Return the (X, Y) coordinate for the center point of the cell that contains the specified text.  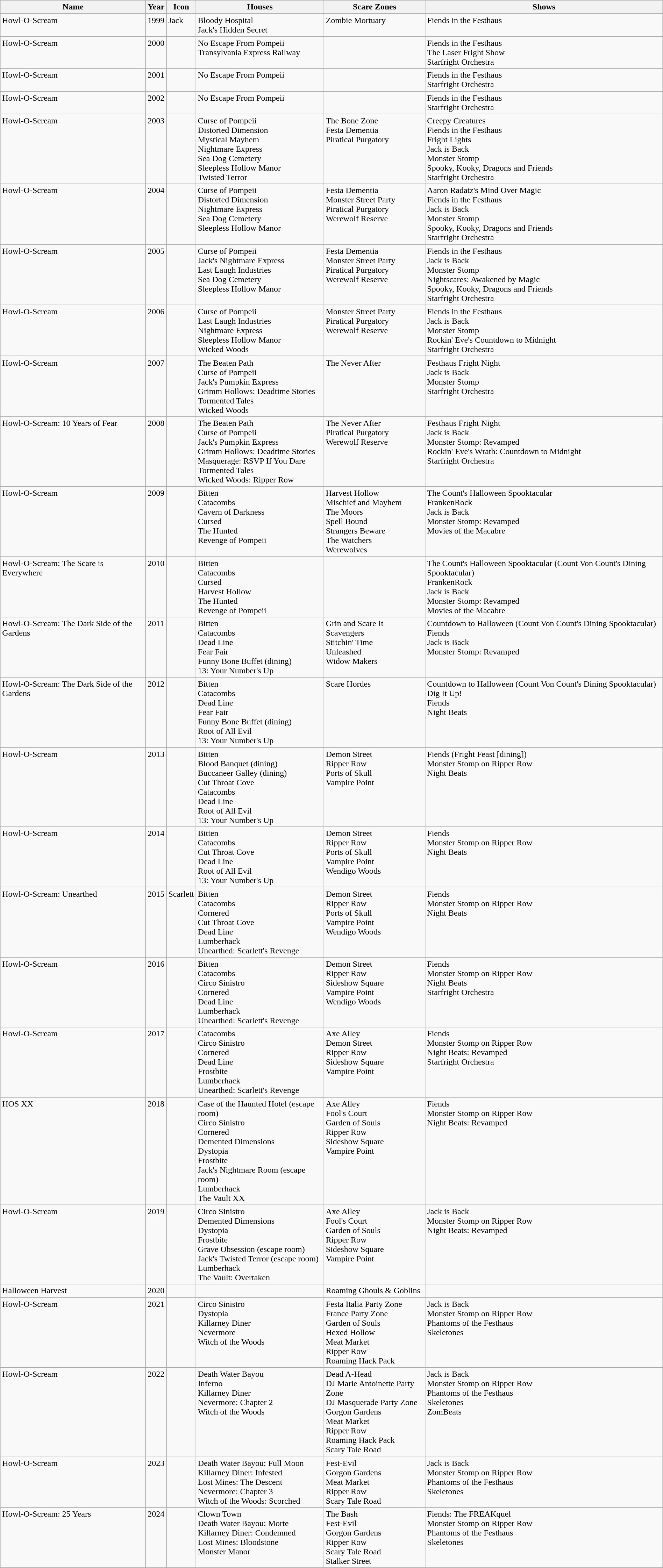
Fest-Evil Gorgon Gardens Meat Market Ripper Row Scary Tale Road (375, 1482)
Festhaus Fright Night Jack is Back Monster Stomp Starfright Orchestra (544, 386)
Curse of Pompeii Distorted Dimension Mystical Mayhem Nightmare Express Sea Dog Cemetery Sleepless Hollow Manor Twisted Terror (260, 149)
Creepy Creatures Fiends in the Festhaus Fright Lights Jack is Back Monster Stomp Spooky, Kooky, Dragons and Friends Starfright Orchestra (544, 149)
Fiends in the Festhaus The Laser Fright Show Starfright Orchestra (544, 52)
Scare Hordes (375, 713)
Bitten Catacombs Dead Line Fear Fair Funny Bone Buffet (dining) Root of All Evil 13: Your Number's Up (260, 713)
2021 (156, 1332)
Fiends in the Festhaus Jack is Back Monster Stomp Rockin' Eve's Countdown to Midnight Starfright Orchestra (544, 330)
2002 (156, 103)
2018 (156, 1151)
No Escape From Pompeii Transylvania Express Railway (260, 52)
2010 (156, 587)
Howl-O-Scream: 25 Years (73, 1538)
Houses (260, 7)
2014 (156, 857)
2013 (156, 787)
Monster Street Party Piratical Purgatory Werewolf Reserve (375, 330)
Jack is Back Monster Stomp on Ripper Row Phantoms of the Festhaus Skeletones ZomBeats (544, 1412)
Countdown to Halloween (Count Von Count's Dining Spooktacular) Fiends Jack is Back Monster Stomp: Revamped (544, 647)
Grin and Scare It Scavengers Stitchin' Time Unleashed Widow Makers (375, 647)
Zombie Mortuary (375, 25)
2016 (156, 992)
Bitten Catacombs Dead Line Fear Fair Funny Bone Buffet (dining) 13: Your Number's Up (260, 647)
2003 (156, 149)
Demon Street Ripper Row Ports of Skull Vampire Point (375, 787)
2024 (156, 1538)
Jack (181, 25)
The Count's Halloween Spooktacular FrankenRock Jack is Back Monster Stomp: Revamped Movies of the Macabre (544, 521)
2022 (156, 1412)
Fiends Monster Stomp on Ripper Row Night Beats: Revamped (544, 1151)
2009 (156, 521)
Circo Sinistro Dystopia Killarney Diner Nevermore Witch of the Woods (260, 1332)
HOS XX (73, 1151)
Bitten Catacombs Cornered Cut Throat Cove Dead Line Lumberhack Unearthed: Scarlett's Revenge (260, 922)
The Never After (375, 386)
Clown Town Death Water Bayou: Morte Killarney Diner: Condemned Lost Mines: Bloodstone Monster Manor (260, 1538)
Death Water Bayou Inferno Killarney Diner Nevermore: Chapter 2 Witch of the Woods (260, 1412)
2000 (156, 52)
Name (73, 7)
Harvest Hollow Mischief and Mayhem The Moors Spell Bound Strangers Beware The Watchers Werewolves (375, 521)
Scarlett (181, 922)
The Bone Zone Festa Dementia Piratical Purgatory (375, 149)
Death Water Bayou: Full Moon Killarney Diner: Infested Lost Mines: The Descent Nevermore: Chapter 3 Witch of the Woods: Scorched (260, 1482)
Fiends: The FREAKquel Monster Stomp on Ripper Row Phantoms of the Festhaus Skeletones (544, 1538)
2019 (156, 1245)
Festhaus Fright Night Jack is Back Monster Stomp: Revamped Rockin' Eve's Wrath: Countdown to Midnight Starfright Orchestra (544, 451)
Curse of Pompeii Distorted Dimension Nightmare Express Sea Dog Cemetery Sleepless Hollow Manor (260, 214)
Aaron Radatz's Mind Over Magic Fiends in the Festhaus Jack is Back Monster Stomp Spooky, Kooky, Dragons and Friends Starfright Orchestra (544, 214)
2011 (156, 647)
Catacombs Circo Sinistro Cornered Dead Line Frostbite Lumberhack Unearthed: Scarlett's Revenge (260, 1062)
Howl-O-Scream: Unearthed (73, 922)
2023 (156, 1482)
Fiends in the Festhaus (544, 25)
2007 (156, 386)
Year (156, 7)
Bitten Blood Banquet (dining) Buccaneer Galley (dining) Cut Throat Cove Catacombs Dead LineRoot of All Evil 13: Your Number's Up (260, 787)
2008 (156, 451)
Jack is Back Monster Stomp on Ripper Row Night Beats: Revamped (544, 1245)
Bitten Catacombs Cavern of Darkness Cursed The Hunted Revenge of Pompeii (260, 521)
Curse of Pompeii Last Laugh Industries Nightmare Express Sleepless Hollow Manor Wicked Woods (260, 330)
Curse of Pompeii Jack's Nightmare Express Last Laugh Industries Sea Dog Cemetery Sleepless Hollow Manor (260, 275)
Axe Alley Demon Street Ripper Row Sideshow Square Vampire Point (375, 1062)
Bitten Catacombs Cursed Harvest Hollow The Hunted Revenge of Pompeii (260, 587)
The Never After Piratical Purgatory Werewolf Reserve (375, 451)
Bloody Hospital Jack's Hidden Secret (260, 25)
Scare Zones (375, 7)
Countdown to Halloween (Count Von Count's Dining Spooktacular) Dig It Up! Fiends Night Beats (544, 713)
2005 (156, 275)
Shows (544, 7)
Fiends Monster Stomp on Ripper Row Night Beats Starfright Orchestra (544, 992)
The Bash Fest-Evil Gorgon Gardens Ripper Row Scary Tale Road Stalker Street (375, 1538)
Dead A-Head DJ Marie Antoinette Party Zone DJ Masquerade Party Zone Gorgon Gardens Meat Market Ripper Row Roaming Hack Pack Scary Tale Road (375, 1412)
1999 (156, 25)
Roaming Ghouls & Goblins (375, 1291)
Howl-O-Scream: The Scare is Everywhere (73, 587)
2001 (156, 80)
Bitten Catacombs Circo Sinistro Cornered Dead Line Lumberhack Unearthed: Scarlett's Revenge (260, 992)
The Count's Halloween Spooktacular (Count Von Count's Dining Spooktacular) FrankenRock Jack is Back Monster Stomp: Revamped Movies of the Macabre (544, 587)
2004 (156, 214)
Howl-O-Scream: 10 Years of Fear (73, 451)
Festa Italia Party Zone France Party Zone Garden of Souls Hexed Hollow Meat Market Ripper Row Roaming Hack Pack (375, 1332)
Icon (181, 7)
2015 (156, 922)
Demon Street Ripper Row Sideshow Square Vampire Point Wendigo Woods (375, 992)
Halloween Harvest (73, 1291)
The Beaten Path Curse of Pompeii Jack's Pumpkin Express Grimm Hollows: Deadtime Stories Tormented Tales Wicked Woods (260, 386)
2017 (156, 1062)
Fiends (Fright Feast [dining]) Monster Stomp on Ripper Row Night Beats (544, 787)
2020 (156, 1291)
2012 (156, 713)
2006 (156, 330)
Fiends Monster Stomp on Ripper Row Night Beats: Revamped Starfright Orchestra (544, 1062)
Fiends in the Festhaus Jack is Back Monster Stomp Nightscares: Awakened by Magic Spooky, Kooky, Dragons and Friends Starfright Orchestra (544, 275)
Bitten Catacombs Cut Throat Cove Dead LineRoot of All Evil 13: Your Number's Up (260, 857)
